Scan for the cell matching the given text and deliver its [X, Y] coordinate at center. 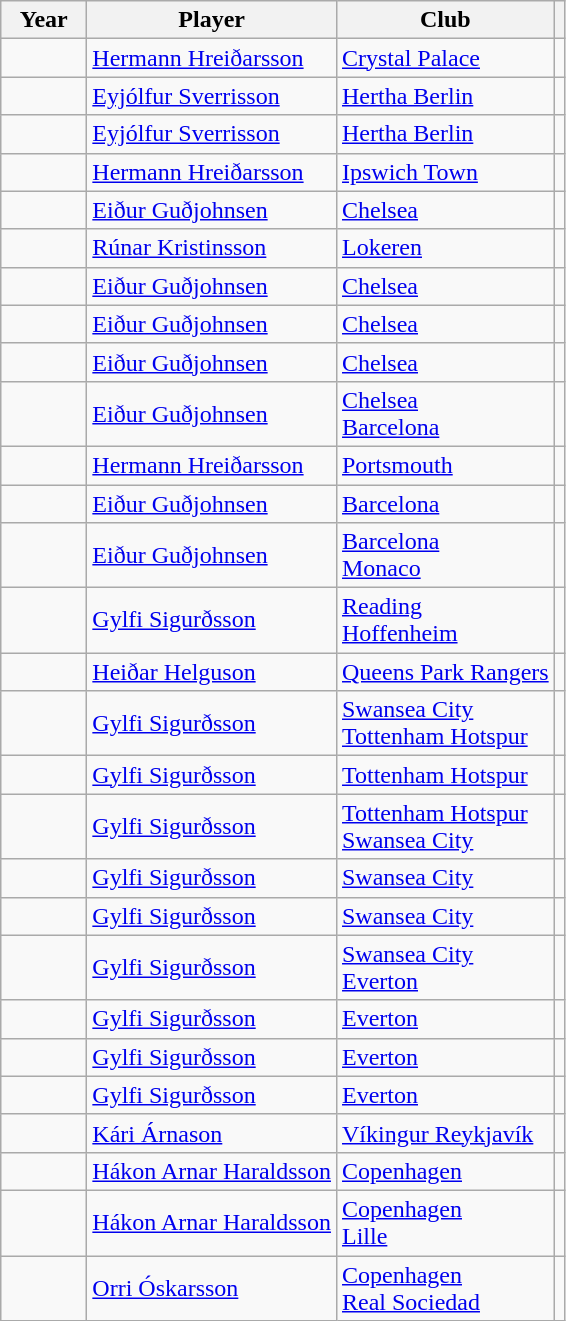
Kári Árnason [212, 1133]
Copenhagen [445, 1171]
Barcelona [445, 503]
Swansea City Everton [445, 968]
Queens Park Rangers [445, 672]
Heiðar Helguson [212, 672]
Lokeren [445, 248]
Tottenham Hotspur [445, 775]
Swansea City Tottenham Hotspur [445, 724]
Tottenham Hotspur Swansea City [445, 826]
Orri Óskarsson [212, 1288]
Club [445, 20]
Rúnar Kristinsson [212, 248]
Year [44, 20]
Crystal Palace [445, 58]
Barcelona Monaco [445, 556]
Chelsea Barcelona [445, 414]
Portsmouth [445, 465]
Víkingur Reykjavík [445, 1133]
Player [212, 20]
Reading Hoffenheim [445, 620]
Ipswich Town [445, 172]
Copenhagen Lille [445, 1222]
Copenhagen Real Sociedad [445, 1288]
